For the text-containing cell, return its midpoint in (x, y) coordinate format. 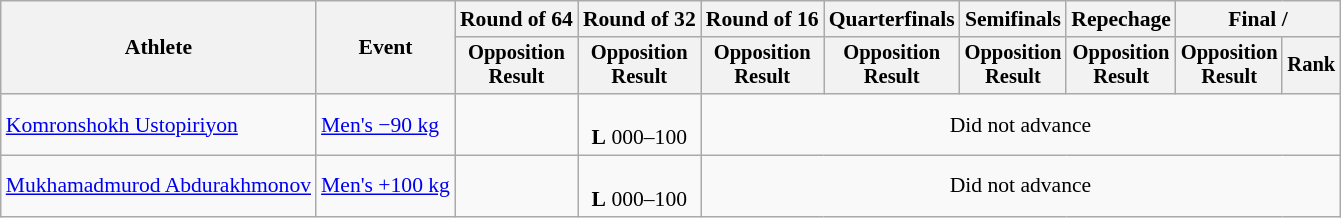
Event (386, 48)
Repechage (1121, 19)
Men's −90 kg (386, 124)
Men's +100 kg (386, 186)
Athlete (158, 48)
Rank (1311, 66)
Round of 32 (640, 19)
Final / (1258, 19)
Semifinals (1014, 19)
Quarterfinals (892, 19)
Komronshokh Ustopiriyon (158, 124)
Round of 64 (516, 19)
Mukhamadmurod Abdurakhmonov (158, 186)
Round of 16 (762, 19)
